Determine the [X, Y] coordinate at the center of the cell enclosing the given text.  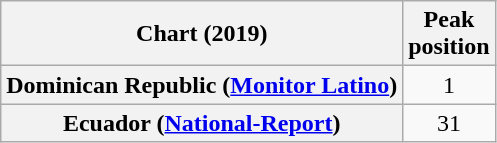
Ecuador (National-Report) [202, 123]
Dominican Republic (Monitor Latino) [202, 85]
31 [449, 123]
Chart (2019) [202, 34]
Peakposition [449, 34]
1 [449, 85]
